Detect which cell encompasses the target text, then output its (X, Y) center coordinate. 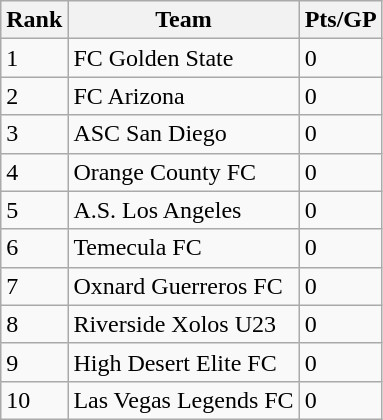
3 (34, 134)
Pts/GP (340, 20)
9 (34, 362)
Las Vegas Legends FC (184, 400)
8 (34, 324)
5 (34, 210)
10 (34, 400)
2 (34, 96)
A.S. Los Angeles (184, 210)
6 (34, 248)
1 (34, 58)
Temecula FC (184, 248)
Riverside Xolos U23 (184, 324)
4 (34, 172)
FC Golden State (184, 58)
Orange County FC (184, 172)
7 (34, 286)
ASC San Diego (184, 134)
FC Arizona (184, 96)
Rank (34, 20)
Team (184, 20)
High Desert Elite FC (184, 362)
Oxnard Guerreros FC (184, 286)
